Search for the cell housing the specified text and yield its [X, Y] center coordinate. 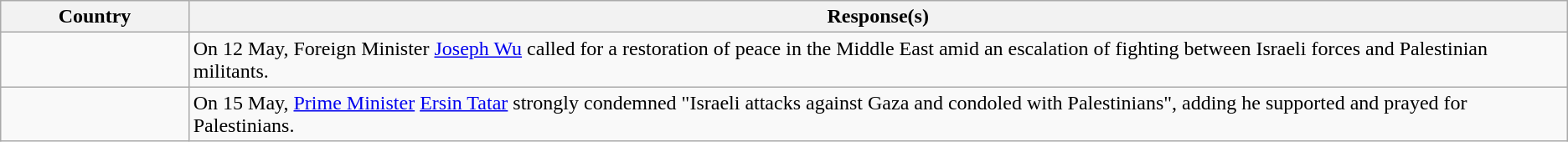
Response(s) [878, 17]
Country [95, 17]
